Return the [x, y] coordinate for the center point of the cell that contains the specified text.  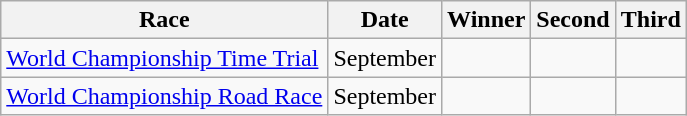
Date [385, 20]
World Championship Time Trial [164, 58]
Third [650, 20]
World Championship Road Race [164, 96]
Winner [486, 20]
Race [164, 20]
Second [573, 20]
